Identify which cell holds the provided text, then report its [X, Y] central coordinate. 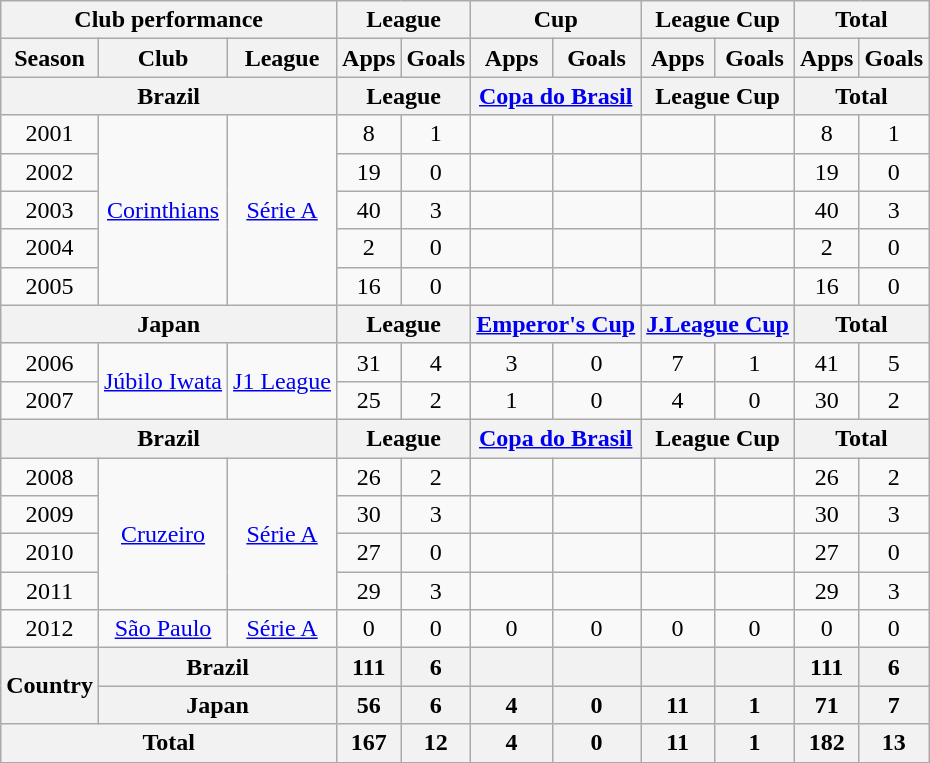
2009 [50, 515]
2007 [50, 400]
Emperor's Cup [556, 324]
182 [826, 743]
31 [369, 362]
13 [894, 743]
41 [826, 362]
56 [369, 705]
Club performance [169, 20]
2008 [50, 477]
167 [369, 743]
2004 [50, 248]
2010 [50, 553]
Country [50, 686]
J.League Cup [718, 324]
Season [50, 58]
25 [369, 400]
Júbilo Iwata [162, 381]
2001 [50, 134]
2003 [50, 210]
2012 [50, 629]
Club [162, 58]
Cup [556, 20]
São Paulo [162, 629]
12 [436, 743]
Corinthians [162, 210]
71 [826, 705]
2006 [50, 362]
J1 League [282, 381]
2011 [50, 591]
2005 [50, 286]
5 [894, 362]
2002 [50, 172]
Cruzeiro [162, 534]
